Provide the (x, y) coordinate of the cell's center where the given text is located.  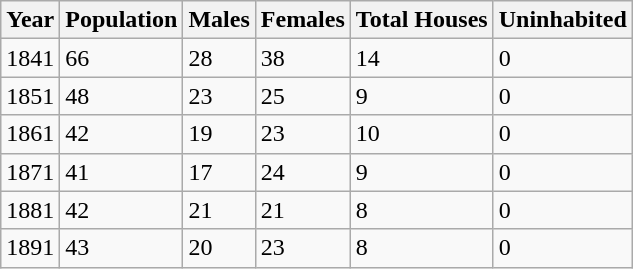
19 (219, 134)
66 (122, 58)
Population (122, 20)
1871 (30, 172)
28 (219, 58)
48 (122, 96)
41 (122, 172)
20 (219, 248)
14 (422, 58)
25 (302, 96)
1861 (30, 134)
43 (122, 248)
38 (302, 58)
1851 (30, 96)
17 (219, 172)
Females (302, 20)
Total Houses (422, 20)
Year (30, 20)
Uninhabited (562, 20)
1841 (30, 58)
1891 (30, 248)
10 (422, 134)
Males (219, 20)
1881 (30, 210)
24 (302, 172)
